Scan for the cell matching the given text and deliver its [X, Y] coordinate at center. 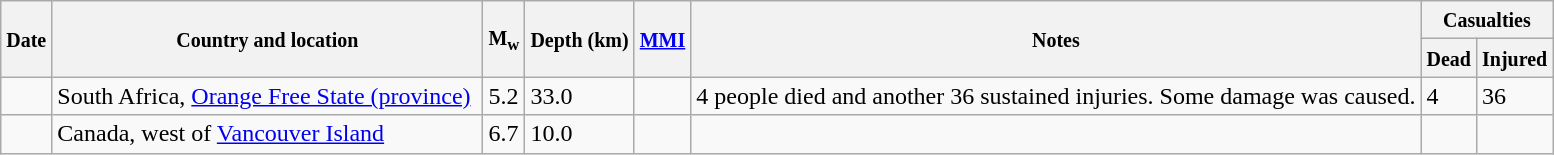
10.0 [580, 134]
33.0 [580, 96]
Depth (km) [580, 39]
Notes [1056, 39]
5.2 [504, 96]
Date [26, 39]
Injured [1515, 58]
Dead [1449, 58]
Casualties [1487, 20]
Canada, west of Vancouver Island [268, 134]
6.7 [504, 134]
4 [1449, 96]
36 [1515, 96]
South Africa, Orange Free State (province) [268, 96]
Mw [504, 39]
4 people died and another 36 sustained injuries. Some damage was caused. [1056, 96]
Country and location [268, 39]
MMI [662, 39]
